Return [X, Y] of the center of cell containing provided text 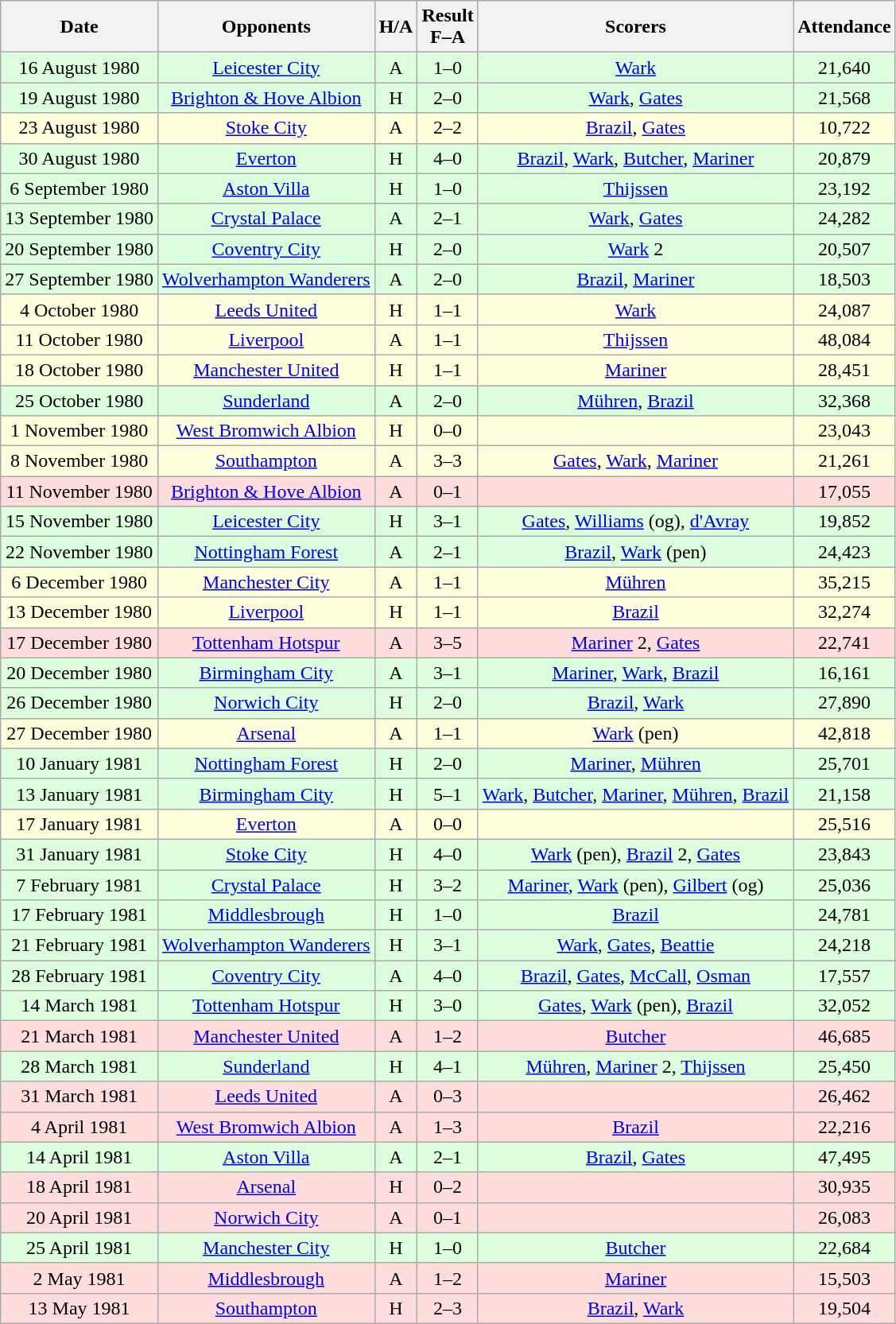
23,192 [844, 188]
22,684 [844, 1248]
31 March 1981 [80, 1097]
21 February 1981 [80, 945]
32,368 [844, 400]
0–3 [448, 1097]
21,158 [844, 794]
21 March 1981 [80, 1036]
6 December 1980 [80, 582]
Wark 2 [635, 249]
Wark (pen) [635, 733]
3–2 [448, 885]
26,083 [844, 1217]
14 April 1981 [80, 1157]
Attendance [844, 27]
22,216 [844, 1127]
26 December 1980 [80, 703]
Gates, Wark (pen), Brazil [635, 1006]
10 January 1981 [80, 763]
18,503 [844, 279]
16,161 [844, 673]
Brazil, Mariner [635, 279]
20,879 [844, 158]
25,516 [844, 824]
17 February 1981 [80, 915]
24,218 [844, 945]
2–3 [448, 1308]
15,503 [844, 1278]
28 February 1981 [80, 976]
3–3 [448, 461]
24,781 [844, 915]
13 May 1981 [80, 1308]
30,935 [844, 1187]
Scorers [635, 27]
5–1 [448, 794]
24,282 [844, 219]
23,843 [844, 854]
3–5 [448, 643]
4 April 1981 [80, 1127]
Wark, Gates, Beattie [635, 945]
32,052 [844, 1006]
25,450 [844, 1066]
Brazil, Gates, McCall, Osman [635, 976]
Opponents [266, 27]
22,741 [844, 643]
17 January 1981 [80, 824]
4 October 1980 [80, 309]
3–0 [448, 1006]
22 November 1980 [80, 552]
27 September 1980 [80, 279]
35,215 [844, 582]
2–2 [448, 128]
24,087 [844, 309]
25 April 1981 [80, 1248]
Date [80, 27]
Gates, Williams (og), d'Avray [635, 522]
46,685 [844, 1036]
Wark, Butcher, Mariner, Mühren, Brazil [635, 794]
1 November 1980 [80, 431]
Brazil, Wark, Butcher, Mariner [635, 158]
17,055 [844, 491]
15 November 1980 [80, 522]
19,504 [844, 1308]
20 April 1981 [80, 1217]
Gates, Wark, Mariner [635, 461]
30 August 1980 [80, 158]
23 August 1980 [80, 128]
17 December 1980 [80, 643]
10,722 [844, 128]
6 September 1980 [80, 188]
13 September 1980 [80, 219]
13 January 1981 [80, 794]
20,507 [844, 249]
8 November 1980 [80, 461]
2 May 1981 [80, 1278]
1–3 [448, 1127]
17,557 [844, 976]
H/A [396, 27]
20 December 1980 [80, 673]
20 September 1980 [80, 249]
32,274 [844, 612]
Mühren, Brazil [635, 400]
21,640 [844, 68]
28,451 [844, 370]
14 March 1981 [80, 1006]
ResultF–A [448, 27]
23,043 [844, 431]
47,495 [844, 1157]
21,261 [844, 461]
27 December 1980 [80, 733]
Mühren, Mariner 2, Thijssen [635, 1066]
0–2 [448, 1187]
Mariner 2, Gates [635, 643]
Mariner, Wark (pen), Gilbert (og) [635, 885]
25,036 [844, 885]
18 April 1981 [80, 1187]
19,852 [844, 522]
24,423 [844, 552]
31 January 1981 [80, 854]
25,701 [844, 763]
16 August 1980 [80, 68]
25 October 1980 [80, 400]
13 December 1980 [80, 612]
26,462 [844, 1097]
Mühren [635, 582]
48,084 [844, 340]
4–1 [448, 1066]
11 October 1980 [80, 340]
Mariner, Wark, Brazil [635, 673]
Wark (pen), Brazil 2, Gates [635, 854]
27,890 [844, 703]
7 February 1981 [80, 885]
21,568 [844, 98]
18 October 1980 [80, 370]
28 March 1981 [80, 1066]
Mariner, Mühren [635, 763]
19 August 1980 [80, 98]
11 November 1980 [80, 491]
42,818 [844, 733]
Brazil, Wark (pen) [635, 552]
